Identify which cell holds the provided text, then report its [X, Y] central coordinate. 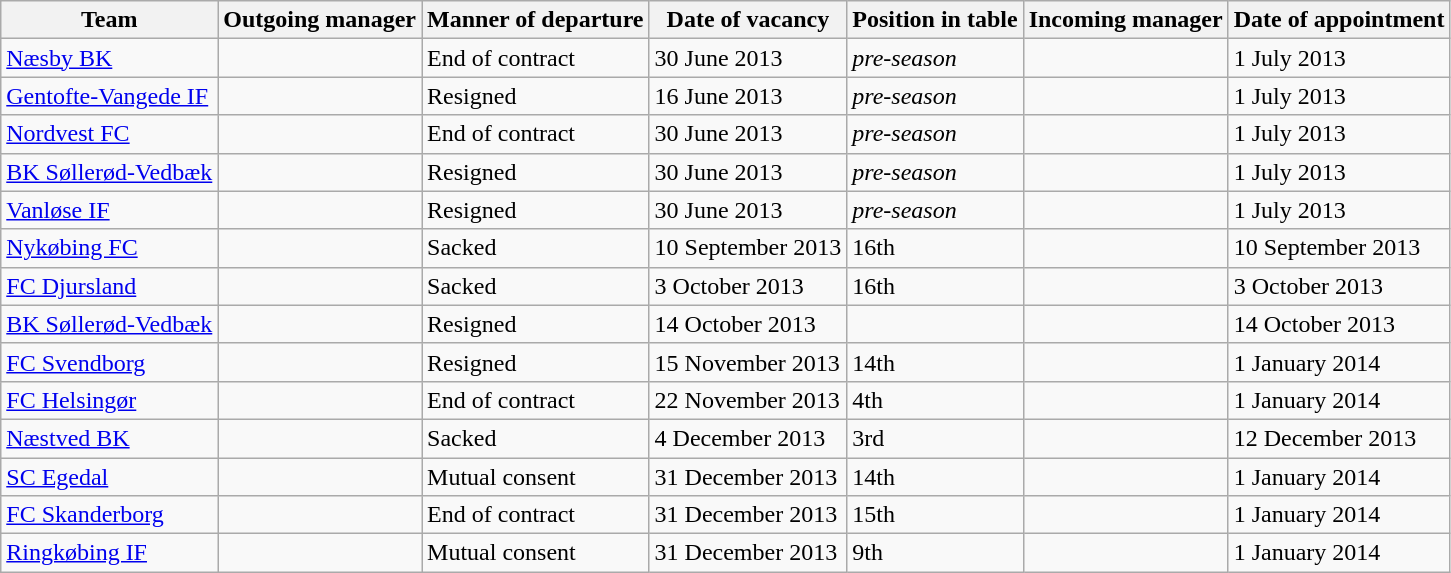
Team [110, 20]
3rd [935, 438]
Position in table [935, 20]
Date of appointment [1339, 20]
4th [935, 400]
Nykøbing FC [110, 248]
Næstved BK [110, 438]
FC Djursland [110, 286]
Incoming manager [1126, 20]
Ringkøbing IF [110, 553]
16 June 2013 [748, 96]
22 November 2013 [748, 400]
FC Helsingør [110, 400]
15th [935, 515]
Vanløse IF [110, 210]
Date of vacancy [748, 20]
Næsby BK [110, 58]
Gentofte-Vangede IF [110, 96]
12 December 2013 [1339, 438]
Nordvest FC [110, 134]
4 December 2013 [748, 438]
FC Skanderborg [110, 515]
Outgoing manager [320, 20]
15 November 2013 [748, 362]
SC Egedal [110, 477]
9th [935, 553]
FC Svendborg [110, 362]
Manner of departure [536, 20]
